Return [X, Y] of the center of cell containing provided text 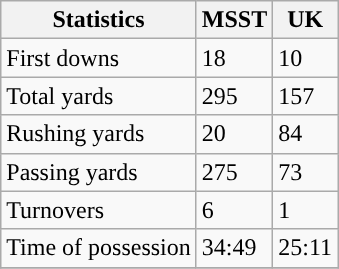
295 [234, 96]
1 [306, 210]
UK [306, 20]
Passing yards [99, 172]
Time of possession [99, 248]
18 [234, 58]
First downs [99, 58]
Turnovers [99, 210]
Rushing yards [99, 134]
84 [306, 134]
6 [234, 210]
MSST [234, 20]
10 [306, 58]
20 [234, 134]
Statistics [99, 20]
157 [306, 96]
Total yards [99, 96]
73 [306, 172]
275 [234, 172]
34:49 [234, 248]
25:11 [306, 248]
